Determine the [x, y] coordinate at the center of the cell enclosing the given text.  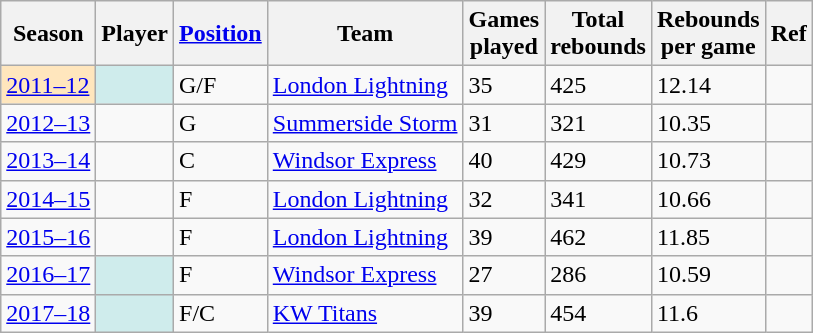
2015–16 [48, 237]
11.6 [708, 313]
Player [135, 34]
Ref [788, 34]
11.85 [708, 237]
Position [221, 34]
Summerside Storm [365, 123]
321 [598, 123]
F/C [221, 313]
C [221, 161]
2013–14 [48, 161]
2011–12 [48, 85]
Team [365, 34]
286 [598, 275]
KW Titans [365, 313]
10.66 [708, 199]
429 [598, 161]
2016–17 [48, 275]
10.35 [708, 123]
Totalrebounds [598, 34]
Rebounds per game [708, 34]
40 [504, 161]
12.14 [708, 85]
G [221, 123]
10.59 [708, 275]
341 [598, 199]
2017–18 [48, 313]
425 [598, 85]
454 [598, 313]
32 [504, 199]
2014–15 [48, 199]
35 [504, 85]
27 [504, 275]
31 [504, 123]
Gamesplayed [504, 34]
2012–13 [48, 123]
Season [48, 34]
10.73 [708, 161]
G/F [221, 85]
462 [598, 237]
